Identify which cell holds the provided text, then report its (x, y) central coordinate. 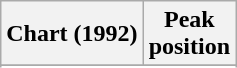
Chart (1992) (72, 34)
Peakposition (189, 34)
